Determine the (x, y) coordinate at the center of the cell enclosing the given text.  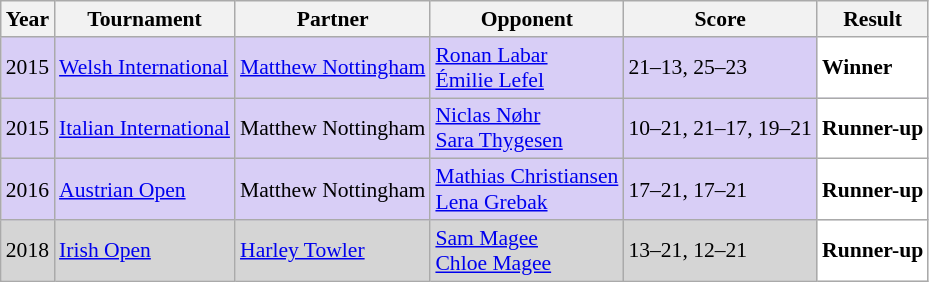
Opponent (526, 19)
Partner (332, 19)
21–13, 25–23 (720, 68)
17–21, 17–21 (720, 190)
Sam Magee Chloe Magee (526, 250)
Winner (872, 68)
Irish Open (144, 250)
Ronan Labar Émilie Lefel (526, 68)
Mathias Christiansen Lena Grebak (526, 190)
2018 (28, 250)
Tournament (144, 19)
Harley Towler (332, 250)
Year (28, 19)
Score (720, 19)
Welsh International (144, 68)
2016 (28, 190)
Niclas Nøhr Sara Thygesen (526, 128)
Result (872, 19)
Italian International (144, 128)
Austrian Open (144, 190)
13–21, 12–21 (720, 250)
10–21, 21–17, 19–21 (720, 128)
